Pinpoint the cell where the given text exists, returning its (x, y) midpoint coordinate. 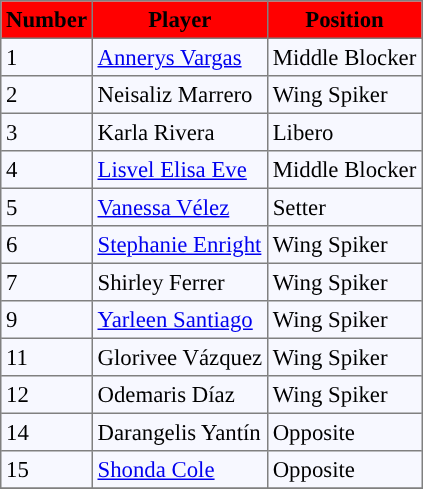
Vanessa Vélez (180, 207)
15 (47, 470)
Stephanie Enright (180, 245)
Annerys Vargas (180, 57)
1 (47, 57)
7 (47, 282)
11 (47, 357)
Lisvel Elisa Eve (180, 170)
Player (180, 20)
6 (47, 245)
Karla Rivera (180, 132)
4 (47, 170)
Setter (344, 207)
Odemaris Díaz (180, 395)
Position (344, 20)
3 (47, 132)
Number (47, 20)
Yarleen Santiago (180, 320)
Darangelis Yantín (180, 432)
2 (47, 95)
Glorivee Vázquez (180, 357)
Shirley Ferrer (180, 282)
5 (47, 207)
Shonda Cole (180, 470)
Neisaliz Marrero (180, 95)
9 (47, 320)
12 (47, 395)
14 (47, 432)
Libero (344, 132)
